Provide the [x, y] coordinate of the cell's center where the given text is located.  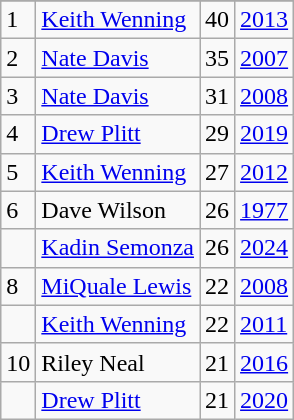
MiQuale Lewis [118, 286]
31 [218, 96]
8 [18, 286]
5 [18, 172]
40 [218, 20]
1977 [264, 210]
2020 [264, 400]
2012 [264, 172]
6 [18, 210]
Riley Neal [118, 362]
Kadin Semonza [118, 248]
2019 [264, 134]
27 [218, 172]
2 [18, 58]
3 [18, 96]
35 [218, 58]
2016 [264, 362]
1 [18, 20]
2013 [264, 20]
2011 [264, 324]
2024 [264, 248]
10 [18, 362]
2007 [264, 58]
Dave Wilson [118, 210]
29 [218, 134]
4 [18, 134]
